Return (X, Y) of the center of cell containing provided text 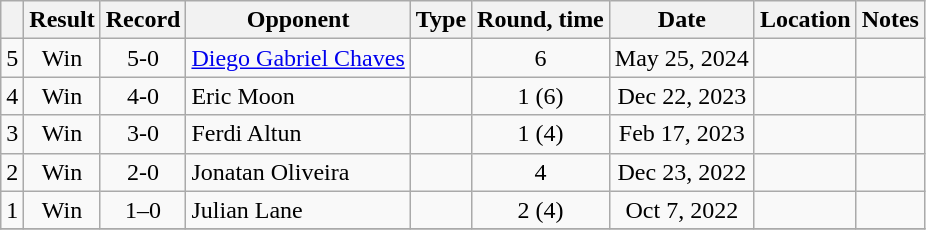
1 (4) (541, 134)
Round, time (541, 20)
Diego Gabriel Chaves (298, 58)
6 (541, 58)
Result (62, 20)
2 (12, 172)
Dec 23, 2022 (682, 172)
4-0 (143, 96)
Julian Lane (298, 210)
3 (12, 134)
Date (682, 20)
Feb 17, 2023 (682, 134)
Record (143, 20)
May 25, 2024 (682, 58)
5-0 (143, 58)
1 (6) (541, 96)
Oct 7, 2022 (682, 210)
Eric Moon (298, 96)
Type (440, 20)
Ferdi Altun (298, 134)
3-0 (143, 134)
Opponent (298, 20)
5 (12, 58)
2-0 (143, 172)
1–0 (143, 210)
1 (12, 210)
2 (4) (541, 210)
Notes (890, 20)
Dec 22, 2023 (682, 96)
Jonatan Oliveira (298, 172)
Location (805, 20)
